Determine the (x, y) coordinate at the center of the cell enclosing the given text.  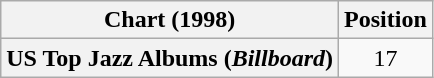
Position (386, 20)
17 (386, 58)
US Top Jazz Albums (Billboard) (170, 58)
Chart (1998) (170, 20)
